Pinpoint the cell where the given text exists, returning its (x, y) midpoint coordinate. 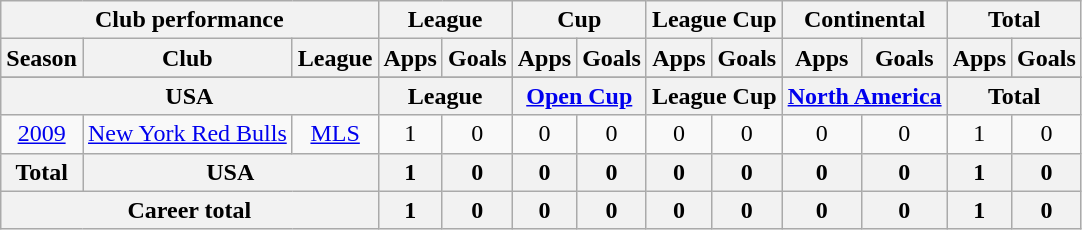
Open Cup (579, 96)
Career total (190, 210)
Continental (864, 20)
Club (187, 58)
North America (864, 96)
New York Red Bulls (187, 134)
2009 (42, 134)
Season (42, 58)
Club performance (190, 20)
MLS (335, 134)
Cup (579, 20)
